Locate the cell with the specified text and output its (x, y) center coordinate. 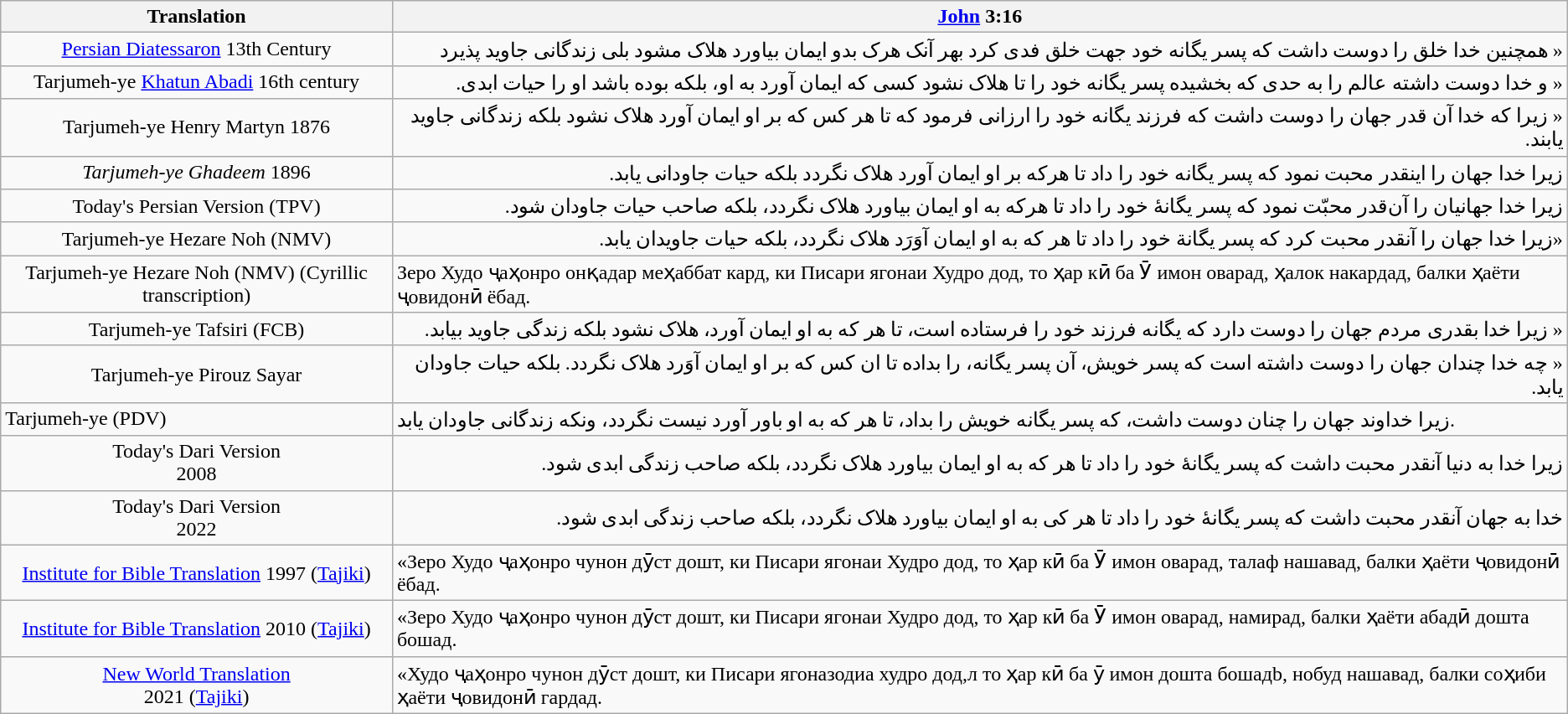
Tarjumeh-ye Ghadeem 1896 (197, 173)
Persian Diatessaron 13th Century (197, 49)
« زیرا خدا بقدری مردم جهان را دوست دارد که یگانه فرزند خود را فرستاده است، تا هر که به او ایمان آورد، هلاک نشود بلکه زندگی جاوید بیابد. (980, 329)
Зеро Худо ҷаҳонро онқадар меҳаббат кард, ки Писари ягонаи Худро дод, то ҳар кӣ ба Ӯ имон оварад, ҳалок накардад, балки ҳаёти ҷовидонӣ ёбад. (980, 284)
New World Translation2021 (Tajiki) (197, 685)
زیرا خدا به دنیا آنقدر محبت داشت که پسر یگانۀ خود را داد تا هر که به او ایمان بیاورد هلاک نگردد، بلکه صاحب زندگی ابدی شود. (980, 463)
Today's Persian Version (TPV) (197, 206)
« زیرا که خدا آن قدر جهان را دوست داشت که فرزند یگانه خود را ارزانی فرمود که تا هر کس که بر او ایمان آورد هلاک نشود بلکه زندگانی جاوید یابند. (980, 127)
« و خدا دوست داشته عالم را به حدی که بخشیده پسر یگانه خود را تا هلاک نشود کسی که ایمان آورد به او، بلکه بوده باشد او را حیات ابدی. (980, 82)
Translation (197, 17)
زیرا خداوند جهان را چنان دوست داشت، که پسر یگانه خویش را بداد، تا هر که به او باور آورد نیست نگردد، ونکه زندگانی جاودان یابد. (980, 419)
Institute for Bible Translation 2010 (Tajiki) (197, 629)
«Худо ҷаҳонро чунон дӯст дошт, ки Писари ягоназодиa худро дод,л то ҳар кӣ ба ӯ имон дошта бошадb, нобуд нашавад, балки соҳиби ҳаёти ҷовидонӣ гардад. (980, 685)
« چه خدا چندان جهان را دوست داشته است که پسر خویش، آن پسر یگانه، را بداده تا ان کس که بر او ایمان آوَرد هلاک نگردد. بلکه حیات جاودان یابد. (980, 374)
Today's Dari Version2022 (197, 518)
«زیرا خدا جهان را آنقدر محبت کرد که پسر یگانة خود را داد تا هر که به او ایمان آوَرَد هلاک نگردد، بلکه حیات جاویدان یابد. (980, 239)
«Зеро Худо ҷаҳонро чунон дӯст дошт, ки Писари ягонаи Худро дод, то ҳар кӣ ба Ӯ имон оварад, намирад, балки ҳаёти абадӣ дошта бошад. (980, 629)
Today's Dari Version2008 (197, 463)
« همچنین خدا خلق را دوست داشت که پسر یگانه خود جهت خلق فدی کرد بهر آنک هرک بدو ایمان بیاورد هلاک مشود بلی زندگانی جاوید پذیرد (980, 49)
Tarjumeh-ye Henry Martyn 1876 (197, 127)
زیرا خدا جهانیان را آن‌قدر محبّت نمود كه پسر یگانهٔ خود را داد تا هرکه به او ایمان بیاورد هلاک نگردد، بلكه صاحب حیات جاودان شود. (980, 206)
Tarjumeh-ye Hezare Noh (NMV) (Cyrillic transcription) (197, 284)
«Зеро Худо ҷаҳонро чунон дӯст дошт, ки Писари ягонаи Худро дод, то ҳар кӣ ба Ӯ имон оварад, талаф нашавад, балки ҳаёти ҷовидонӣ ёбад. (980, 573)
زیرا خدا جهان را اینقدر محبت نمود که پسر یگانه خود را داد تا هر‌که بر او ایمان آورد هلاک نگردد بلکه حیات جاودانی یابد. (980, 173)
Institute for Bible Translation 1997 (Tajiki) (197, 573)
Tarjumeh-ye (PDV) (197, 419)
Tarjumeh-ye Tafsiri (FCB) (197, 329)
John 3:16 (980, 17)
Tarjumeh-ye Pirouz Sayar (197, 374)
Tarjumeh-ye Khatun Abadi 16th century (197, 82)
Tarjumeh-ye Hezare Noh (NMV) (197, 239)
خدا به جهان آنقدر محبت داشت که پسر یگانۀ خود را داد تا هر کی به او ایمان بیاورد هلاک نگردد، بلکه صاحب زندگی ابدی شود. (980, 518)
